For the text-containing cell, return its midpoint in (x, y) coordinate format. 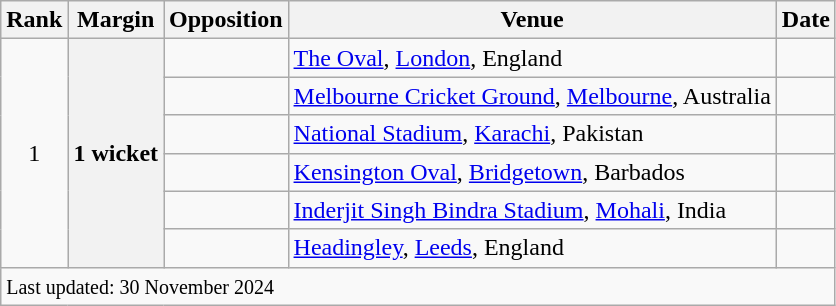
Inderjit Singh Bindra Stadium, Mohali, India (532, 210)
Margin (116, 20)
Date (806, 20)
National Stadium, Karachi, Pakistan (532, 134)
1 (34, 153)
The Oval, London, England (532, 58)
Headingley, Leeds, England (532, 248)
Kensington Oval, Bridgetown, Barbados (532, 172)
Rank (34, 20)
1 wicket (116, 153)
Melbourne Cricket Ground, Melbourne, Australia (532, 96)
Last updated: 30 November 2024 (418, 286)
Opposition (226, 20)
Venue (532, 20)
